Identify which cell holds the provided text, then report its (X, Y) central coordinate. 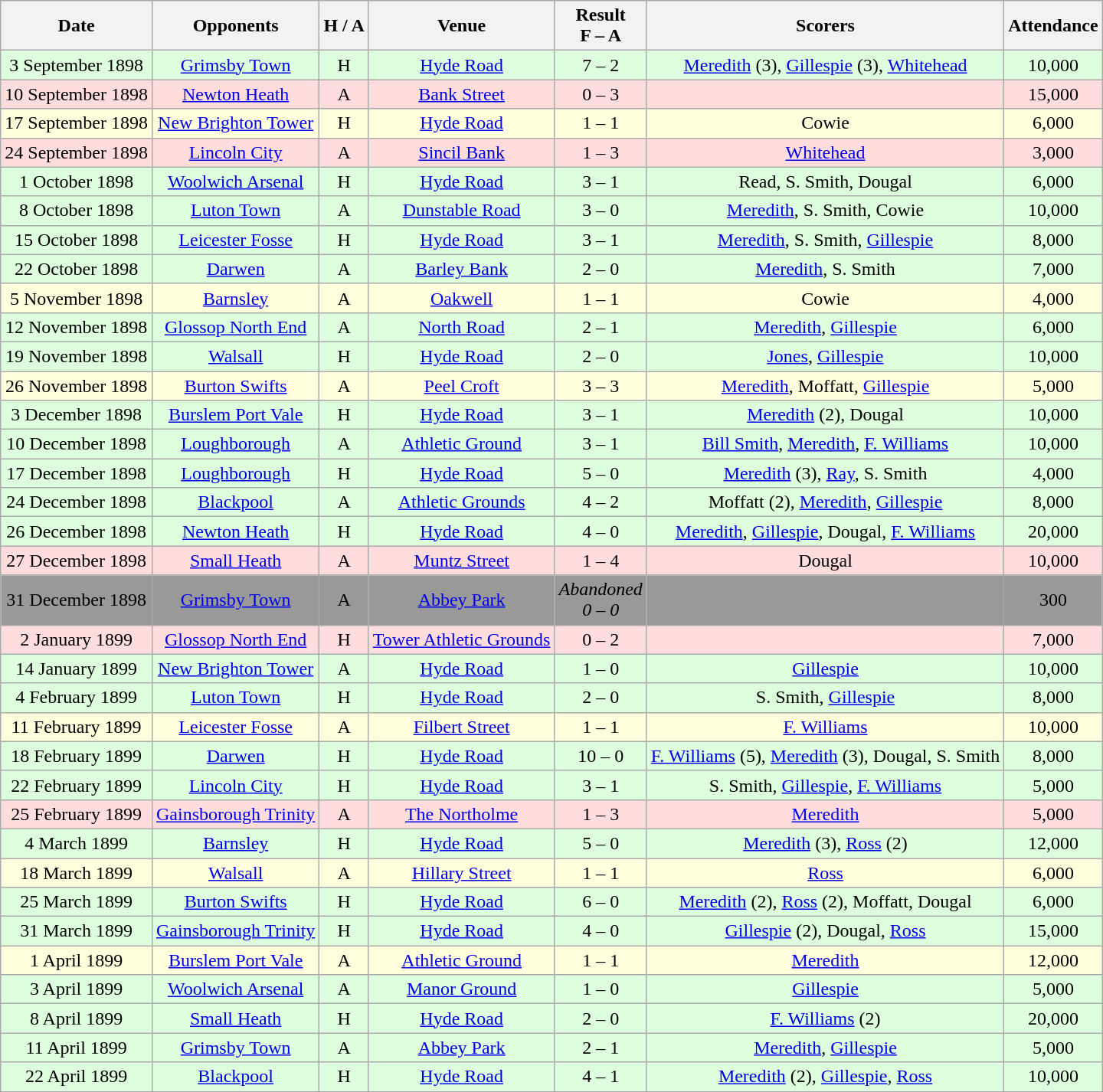
4 March 1899 (77, 843)
1 April 1899 (77, 960)
8 October 1898 (77, 211)
Athletic Grounds (461, 502)
14 January 1899 (77, 669)
Meredith (3), Ray, S. Smith (825, 473)
18 February 1899 (77, 756)
Meredith (3), Ross (2) (825, 843)
Jones, Gillespie (825, 356)
Venue (461, 26)
Filbert Street (461, 727)
22 April 1899 (77, 1077)
11 April 1899 (77, 1048)
5 November 1898 (77, 298)
25 February 1899 (77, 814)
24 September 1898 (77, 152)
Date (77, 26)
Peel Croft (461, 385)
Bill Smith, Meredith, F. Williams (825, 444)
22 October 1898 (77, 269)
The Northolme (461, 814)
17 September 1898 (77, 123)
Sincil Bank (461, 152)
25 March 1899 (77, 902)
0 – 3 (601, 94)
3 December 1898 (77, 415)
11 February 1899 (77, 727)
Gillespie (2), Dougal, Ross (825, 931)
10 September 1898 (77, 94)
26 December 1898 (77, 531)
F. Williams (2) (825, 1018)
26 November 1898 (77, 385)
0 – 2 (601, 639)
Meredith, S. Smith, Gillespie (825, 240)
Manor Ground (461, 989)
Meredith (2), Ross (2), Moffatt, Dougal (825, 902)
3 – 3 (601, 385)
1 October 1898 (77, 181)
Opponents (235, 26)
S. Smith, Gillespie (825, 698)
Whitehead (825, 152)
4 February 1899 (77, 698)
3,000 (1053, 152)
H / A (344, 26)
Tower Athletic Grounds (461, 639)
Meredith (2), Gillespie, Ross (825, 1077)
17 December 1898 (77, 473)
300 (1053, 600)
10 December 1898 (77, 444)
Meredith (2), Dougal (825, 415)
F. Williams (825, 727)
22 February 1899 (77, 785)
Hillary Street (461, 872)
Meredith, S. Smith (825, 269)
4 – 1 (601, 1077)
3 September 1898 (77, 65)
6 – 0 (601, 902)
7 – 2 (601, 65)
4 – 2 (601, 502)
Oakwell (461, 298)
Dougal (825, 561)
2 January 1899 (77, 639)
10 – 0 (601, 756)
Moffatt (2), Meredith, Gillespie (825, 502)
Meredith (3), Gillespie (3), Whitehead (825, 65)
Attendance (1053, 26)
ResultF – A (601, 26)
27 December 1898 (77, 561)
Dunstable Road (461, 211)
1 – 4 (601, 561)
31 December 1898 (77, 600)
31 March 1899 (77, 931)
Scorers (825, 26)
North Road (461, 327)
15 October 1898 (77, 240)
Read, S. Smith, Dougal (825, 181)
Meredith, Moffatt, Gillespie (825, 385)
19 November 1898 (77, 356)
3 – 0 (601, 211)
3 April 1899 (77, 989)
F. Williams (5), Meredith (3), Dougal, S. Smith (825, 756)
8 April 1899 (77, 1018)
S. Smith, Gillespie, F. Williams (825, 785)
Bank Street (461, 94)
Barley Bank (461, 269)
18 March 1899 (77, 872)
12 November 1898 (77, 327)
24 December 1898 (77, 502)
Meredith, S. Smith, Cowie (825, 211)
Meredith, Gillespie, Dougal, F. Williams (825, 531)
Ross (825, 872)
Muntz Street (461, 561)
Abandoned0 – 0 (601, 600)
